For the text-containing cell, return its midpoint in (X, Y) coordinate format. 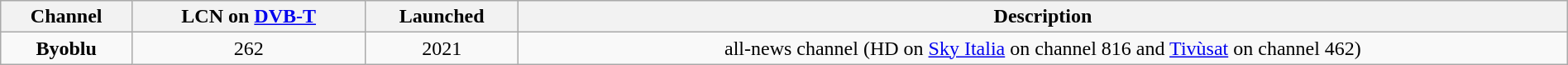
all-news channel (HD on Sky Italia on channel 816 and Tivùsat on channel 462) (1044, 48)
Description (1044, 17)
Byoblu (66, 48)
2021 (442, 48)
Channel (66, 17)
262 (249, 48)
LCN on DVB-T (249, 17)
Launched (442, 17)
